Pinpoint the cell where the given text exists, returning its [X, Y] midpoint coordinate. 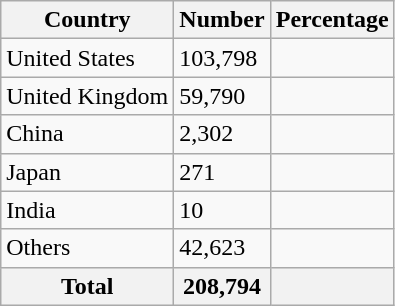
India [88, 210]
Japan [88, 172]
Total [88, 286]
59,790 [222, 96]
Country [88, 20]
2,302 [222, 134]
208,794 [222, 286]
10 [222, 210]
42,623 [222, 248]
Number [222, 20]
United States [88, 58]
United Kingdom [88, 96]
271 [222, 172]
Percentage [332, 20]
Others [88, 248]
103,798 [222, 58]
China [88, 134]
